Identify which cell holds the provided text, then report its (X, Y) central coordinate. 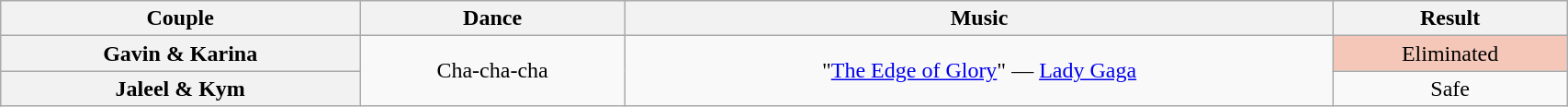
Gavin & Karina (180, 53)
Dance (492, 18)
Result (1450, 18)
Eliminated (1450, 53)
Jaleel & Kym (180, 89)
Cha-cha-cha (492, 71)
Couple (180, 18)
Safe (1450, 89)
Music (979, 18)
"The Edge of Glory" — Lady Gaga (979, 71)
